Search for the cell housing the specified text and yield its (X, Y) center coordinate. 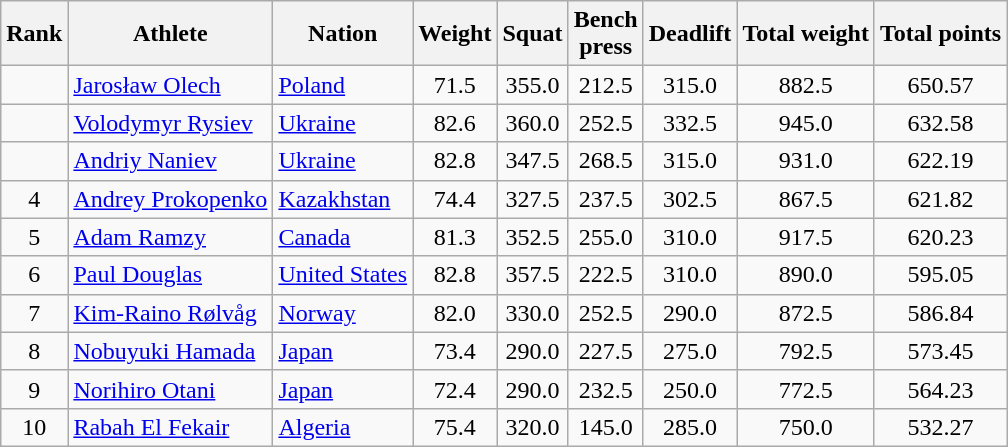
355.0 (532, 85)
Norihiro Otani (170, 389)
237.5 (606, 199)
7 (34, 313)
532.27 (940, 427)
5 (34, 237)
71.5 (455, 85)
Weight (455, 34)
82.6 (455, 123)
330.0 (532, 313)
222.5 (606, 275)
Canada (343, 237)
Adam Ramzy (170, 237)
United States (343, 275)
81.3 (455, 237)
75.4 (455, 427)
360.0 (532, 123)
917.5 (806, 237)
867.5 (806, 199)
Algeria (343, 427)
573.45 (940, 351)
Poland (343, 85)
302.5 (690, 199)
9 (34, 389)
332.5 (690, 123)
74.4 (455, 199)
Volodymyr Rysiev (170, 123)
595.05 (940, 275)
890.0 (806, 275)
Athlete (170, 34)
73.4 (455, 351)
564.23 (940, 389)
232.5 (606, 389)
250.0 (690, 389)
632.58 (940, 123)
6 (34, 275)
750.0 (806, 427)
327.5 (532, 199)
Benchpress (606, 34)
Paul Douglas (170, 275)
Norway (343, 313)
931.0 (806, 161)
882.5 (806, 85)
8 (34, 351)
255.0 (606, 237)
Andriy Naniev (170, 161)
Jarosław Olech (170, 85)
275.0 (690, 351)
227.5 (606, 351)
621.82 (940, 199)
Nobuyuki Hamada (170, 351)
347.5 (532, 161)
792.5 (806, 351)
620.23 (940, 237)
Kazakhstan (343, 199)
Andrey Prokopenko (170, 199)
10 (34, 427)
945.0 (806, 123)
872.5 (806, 313)
352.5 (532, 237)
357.5 (532, 275)
Squat (532, 34)
212.5 (606, 85)
Kim-Raino Rølvåg (170, 313)
268.5 (606, 161)
Rank (34, 34)
Total weight (806, 34)
320.0 (532, 427)
Nation (343, 34)
772.5 (806, 389)
622.19 (940, 161)
Deadlift (690, 34)
Total points (940, 34)
586.84 (940, 313)
145.0 (606, 427)
Rabah El Fekair (170, 427)
650.57 (940, 85)
4 (34, 199)
82.0 (455, 313)
72.4 (455, 389)
285.0 (690, 427)
